Detect which cell encompasses the target text, then output its (x, y) center coordinate. 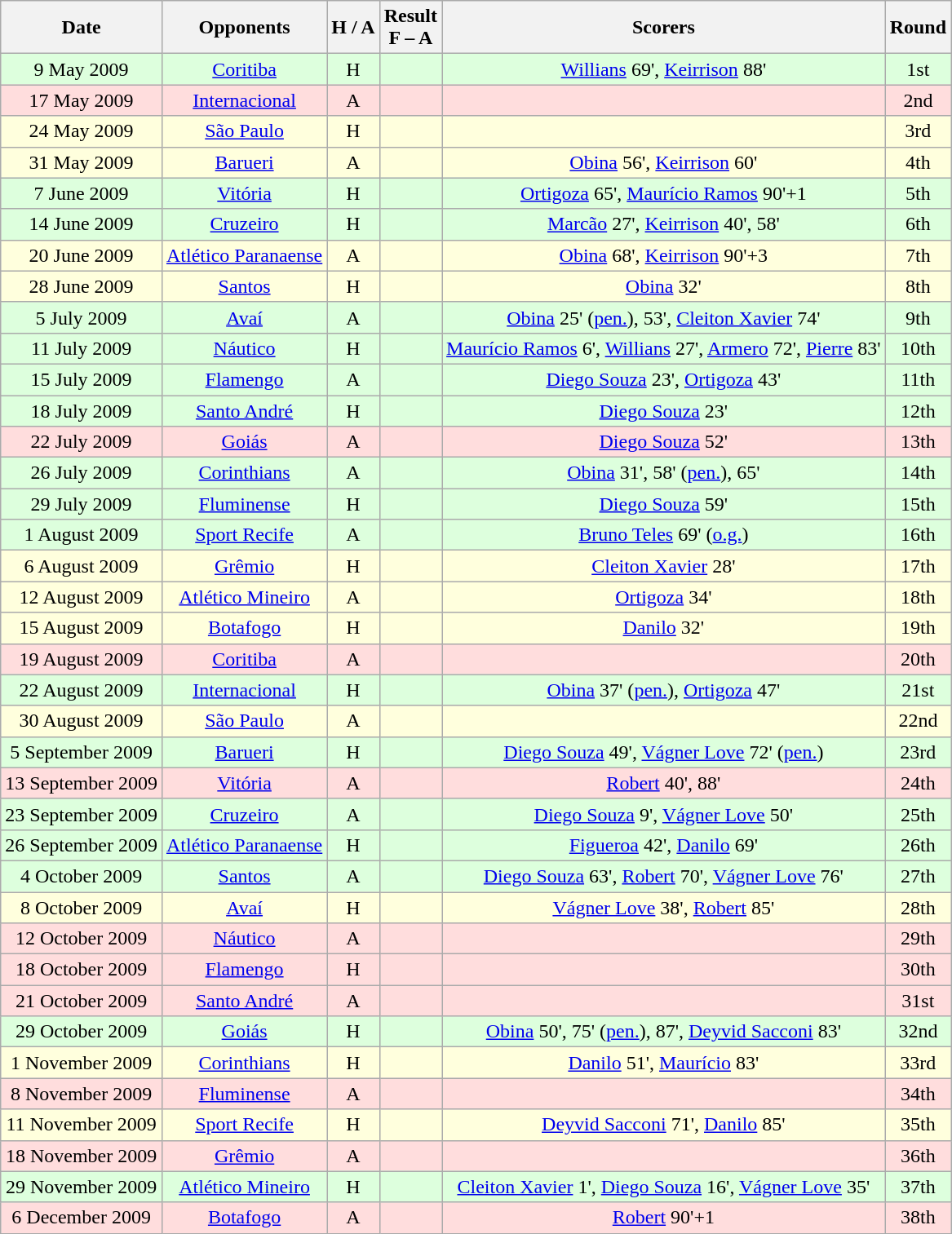
Opponents (244, 28)
37th (918, 1187)
12 October 2009 (82, 939)
1st (918, 69)
28 June 2009 (82, 286)
31st (918, 1001)
29 October 2009 (82, 1032)
12th (918, 410)
22 August 2009 (82, 690)
34th (918, 1094)
9th (918, 317)
15 July 2009 (82, 379)
19th (918, 628)
15 August 2009 (82, 628)
ResultF – A (410, 28)
Round (918, 28)
Obina 25' (pen.), 53', Cleiton Xavier 74' (664, 317)
H / A (353, 28)
30th (918, 970)
Diego Souza 23' (664, 410)
7 June 2009 (82, 193)
11 July 2009 (82, 348)
38th (918, 1218)
Ortigoza 65', Maurício Ramos 90'+1 (664, 193)
11th (918, 379)
17 May 2009 (82, 100)
26th (918, 845)
7th (918, 255)
20 June 2009 (82, 255)
16th (918, 535)
10th (918, 348)
8 November 2009 (82, 1094)
27th (918, 876)
8th (918, 286)
14 June 2009 (82, 224)
19 August 2009 (82, 659)
Ortigoza 34' (664, 597)
22 July 2009 (82, 442)
33rd (918, 1063)
Date (82, 28)
Robert 90'+1 (664, 1218)
Diego Souza 52' (664, 442)
5 September 2009 (82, 752)
Maurício Ramos 6', Willians 27', Armero 72', Pierre 83' (664, 348)
4th (918, 162)
13th (918, 442)
Diego Souza 9', Vágner Love 50' (664, 814)
Danilo 32' (664, 628)
Obina 68', Keirrison 90'+3 (664, 255)
28th (918, 908)
29 November 2009 (82, 1187)
6 December 2009 (82, 1218)
15th (918, 504)
6th (918, 224)
Deyvid Sacconi 71', Danilo 85' (664, 1125)
18 July 2009 (82, 410)
23rd (918, 752)
25th (918, 814)
Diego Souza 49', Vágner Love 72' (pen.) (664, 752)
Scorers (664, 28)
17th (918, 566)
5 July 2009 (82, 317)
18 November 2009 (82, 1156)
3rd (918, 131)
18 October 2009 (82, 970)
18th (918, 597)
Obina 56', Keirrison 60' (664, 162)
6 August 2009 (82, 566)
12 August 2009 (82, 597)
24 May 2009 (82, 131)
24th (918, 783)
Obina 32' (664, 286)
14th (918, 473)
32nd (918, 1032)
Vágner Love 38', Robert 85' (664, 908)
29th (918, 939)
Obina 37' (pen.), Ortigoza 47' (664, 690)
22nd (918, 721)
8 October 2009 (82, 908)
Cleiton Xavier 1', Diego Souza 16', Vágner Love 35' (664, 1187)
11 November 2009 (82, 1125)
2nd (918, 100)
20th (918, 659)
Figueroa 42', Danilo 69' (664, 845)
Obina 50', 75' (pen.), 87', Deyvid Sacconi 83' (664, 1032)
Danilo 51', Maurício 83' (664, 1063)
21 October 2009 (82, 1001)
Diego Souza 59' (664, 504)
5th (918, 193)
Diego Souza 63', Robert 70', Vágner Love 76' (664, 876)
31 May 2009 (82, 162)
29 July 2009 (82, 504)
21st (918, 690)
Willians 69', Keirrison 88' (664, 69)
9 May 2009 (82, 69)
Cleiton Xavier 28' (664, 566)
26 July 2009 (82, 473)
35th (918, 1125)
13 September 2009 (82, 783)
Robert 40', 88' (664, 783)
1 November 2009 (82, 1063)
30 August 2009 (82, 721)
26 September 2009 (82, 845)
23 September 2009 (82, 814)
4 October 2009 (82, 876)
Diego Souza 23', Ortigoza 43' (664, 379)
Obina 31', 58' (pen.), 65' (664, 473)
1 August 2009 (82, 535)
Bruno Teles 69' (o.g.) (664, 535)
Marcão 27', Keirrison 40', 58' (664, 224)
36th (918, 1156)
